Identify which cell holds the provided text, then report its [X, Y] central coordinate. 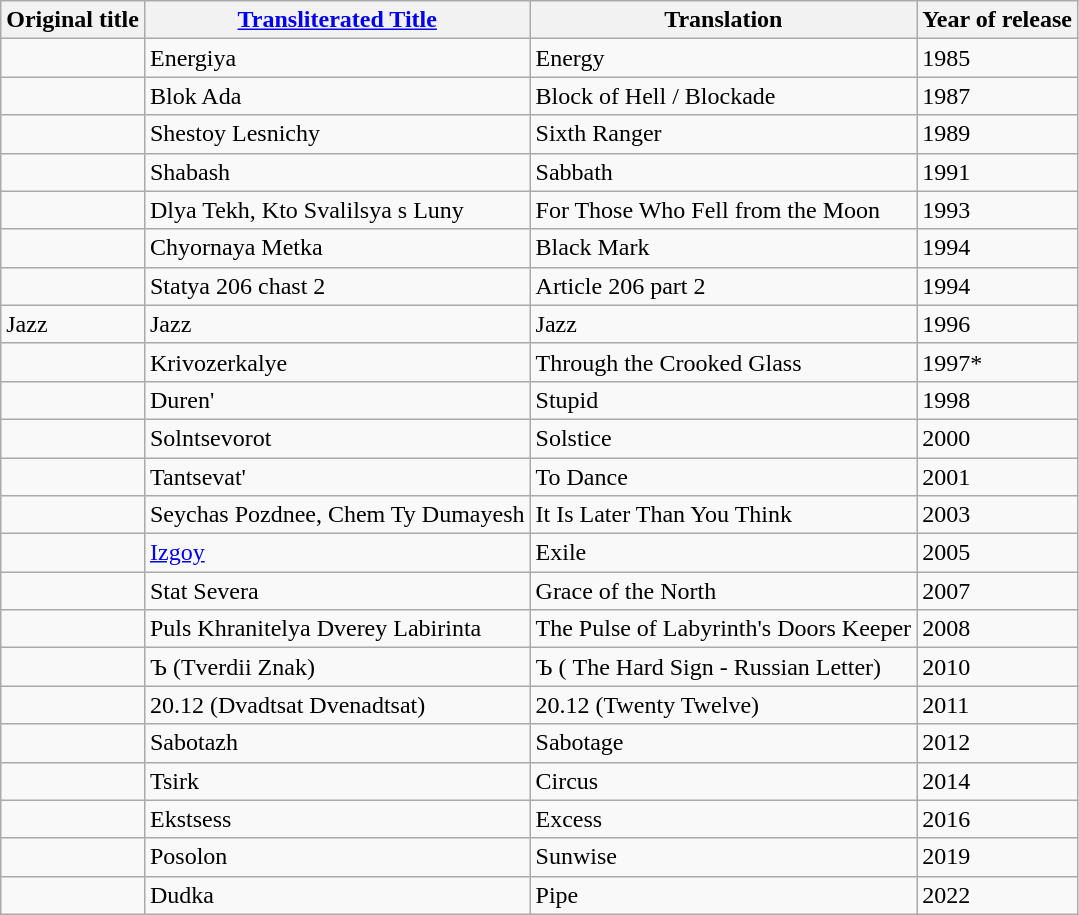
Excess [724, 819]
2008 [998, 629]
2012 [998, 743]
2005 [998, 553]
2019 [998, 857]
Ъ (Tverdii Znak) [337, 667]
2016 [998, 819]
Posolon [337, 857]
Energiya [337, 58]
Sabotage [724, 743]
Ъ ( The Hard Sign - Russian Letter) [724, 667]
It Is Later Than You Think [724, 515]
Article 206 part 2 [724, 286]
Sixth Ranger [724, 134]
Year of release [998, 20]
1987 [998, 96]
2022 [998, 895]
Shabash [337, 172]
Chyornaya Metka [337, 248]
2014 [998, 781]
1985 [998, 58]
Sunwise [724, 857]
Krivozerkalye [337, 362]
Through the Crooked Glass [724, 362]
Transliterated Title [337, 20]
Energy [724, 58]
1998 [998, 400]
20.12 (Twenty Twelve) [724, 705]
To Dance [724, 477]
Solntsevorot [337, 438]
1996 [998, 324]
1989 [998, 134]
Dlya Tekh, Kto Svalilsya s Luny [337, 210]
1997* [998, 362]
2007 [998, 591]
Tsirk [337, 781]
2010 [998, 667]
20.12 (Dvadtsat Dvenadtsat) [337, 705]
Black Mark [724, 248]
Pipe [724, 895]
For Those Who Fell from the Moon [724, 210]
1993 [998, 210]
Stat Severa [337, 591]
Ekstsess [337, 819]
1991 [998, 172]
Block of Hell / Blockade [724, 96]
Circus [724, 781]
Sabotazh [337, 743]
Puls Khranitelya Dverey Labirinta [337, 629]
Stupid [724, 400]
Duren' [337, 400]
2001 [998, 477]
Izgoy [337, 553]
2011 [998, 705]
2000 [998, 438]
2003 [998, 515]
Solstice [724, 438]
Dudka [337, 895]
Seychas Pozdnee, Chem Ty Dumayesh [337, 515]
Shestoy Lesnichy [337, 134]
Grace of the North [724, 591]
Original title [73, 20]
The Pulse of Labyrinth's Doors Keeper [724, 629]
Exile [724, 553]
Blok Ada [337, 96]
Tantsevat' [337, 477]
Statya 206 chast 2 [337, 286]
Sabbath [724, 172]
Translation [724, 20]
